Capture the cell that displays the provided text and extract its [x, y] central coordinate. 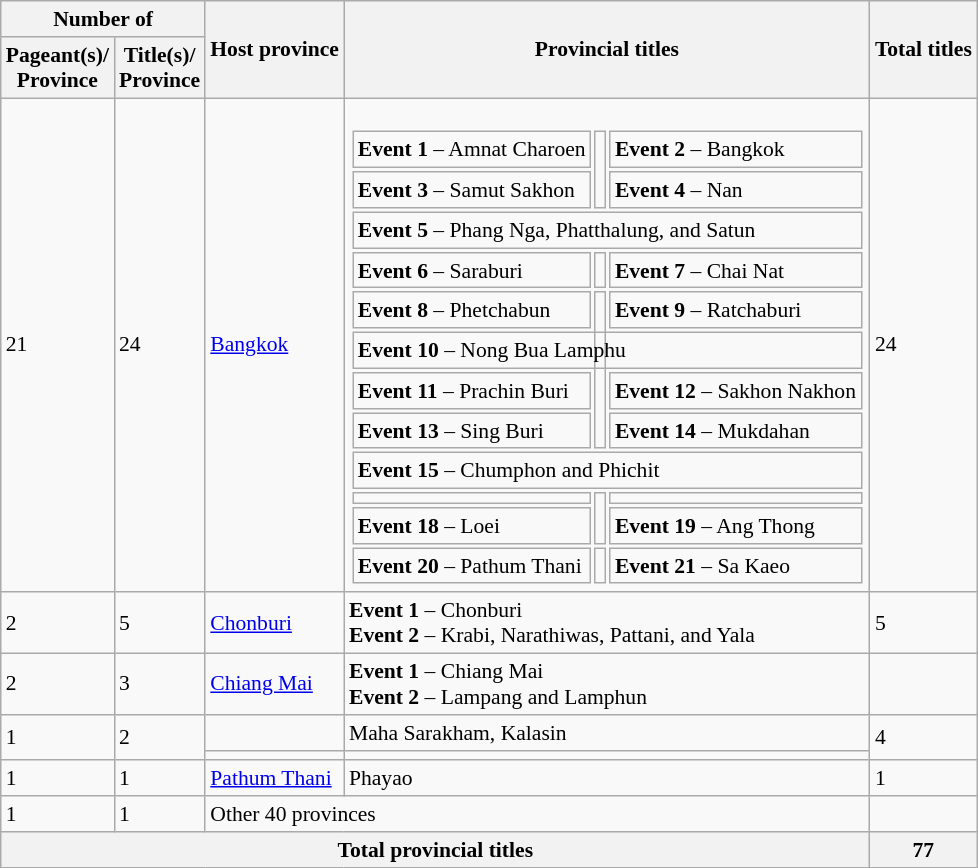
Event 20 – Pathum Thani [472, 566]
Event 8 – Phetchabun [472, 310]
Event 7 – Chai Nat [736, 270]
Event 1 – Chiang MaiEvent 2 – Lampang and Lamphun [607, 684]
Event 15 – Chumphon and Phichit [607, 470]
Provincial titles [607, 50]
Event 4 – Nan [736, 190]
Event 9 – Ratchaburi [736, 310]
Number of [104, 19]
Event 19 – Ang Thong [736, 526]
Event 18 – Loei [472, 526]
Event 13 – Sing Buri [472, 430]
Event 3 – Samut Sakhon [472, 190]
Other 40 provinces [538, 814]
Total titles [924, 50]
Event 1 – Amnat Charoen [472, 150]
4 [924, 738]
Event 5 – Phang Nga, Phatthalung, and Satun [607, 230]
Chiang Mai [274, 684]
Pathum Thani [274, 779]
Event 6 – Saraburi [472, 270]
Total provincial titles [436, 850]
Event 11 – Prachin Buri [472, 390]
Bangkok [274, 346]
Phayao [607, 779]
Host province [274, 50]
Pageant(s)/Province [58, 68]
Event 14 – Mukdahan [736, 430]
Event 12 – Sakhon Nakhon [736, 390]
Maha Sarakham, Kalasin [607, 733]
Event 1 – ChonburiEvent 2 – Krabi, Narathiwas, Pattani, and Yala [607, 624]
Event 2 – Bangkok [736, 150]
Event 21 – Sa Kaeo [736, 566]
77 [924, 850]
21 [58, 346]
3 [160, 684]
Chonburi [274, 624]
Title(s)/Province [160, 68]
Event 10 – Nong Bua Lamphu [607, 350]
